Identify which cell holds the provided text, then report its [x, y] central coordinate. 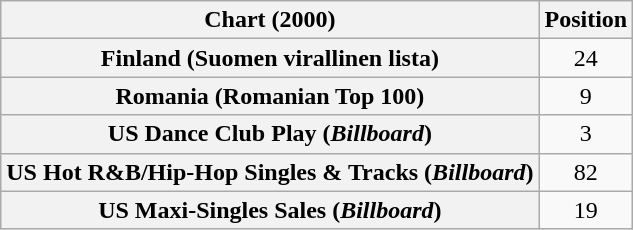
Chart (2000) [270, 20]
3 [586, 134]
Romania (Romanian Top 100) [270, 96]
US Hot R&B/Hip-Hop Singles & Tracks (Billboard) [270, 172]
Position [586, 20]
9 [586, 96]
19 [586, 210]
82 [586, 172]
24 [586, 58]
US Dance Club Play (Billboard) [270, 134]
US Maxi-Singles Sales (Billboard) [270, 210]
Finland (Suomen virallinen lista) [270, 58]
